Capture the cell that displays the provided text and extract its [x, y] central coordinate. 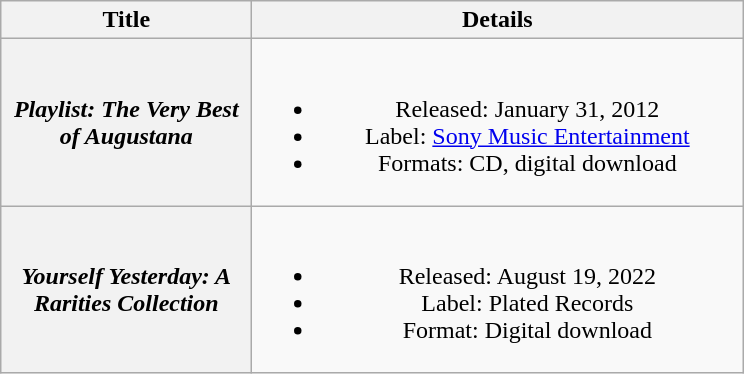
Details [498, 20]
Yourself Yesterday: A Rarities Collection [126, 290]
Playlist: The Very Best of Augustana [126, 122]
Title [126, 20]
Released: January 31, 2012Label: Sony Music EntertainmentFormats: CD, digital download [498, 122]
Released: August 19, 2022Label: Plated RecordsFormat: Digital download [498, 290]
